Locate the cell with the specified text and output its (X, Y) center coordinate. 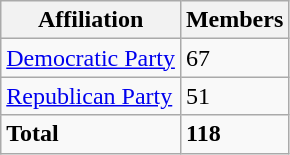
Affiliation (91, 20)
67 (234, 58)
Democratic Party (91, 58)
Republican Party (91, 96)
118 (234, 134)
51 (234, 96)
Members (234, 20)
Total (91, 134)
